Determine the [x, y] coordinate at the center of the cell enclosing the given text.  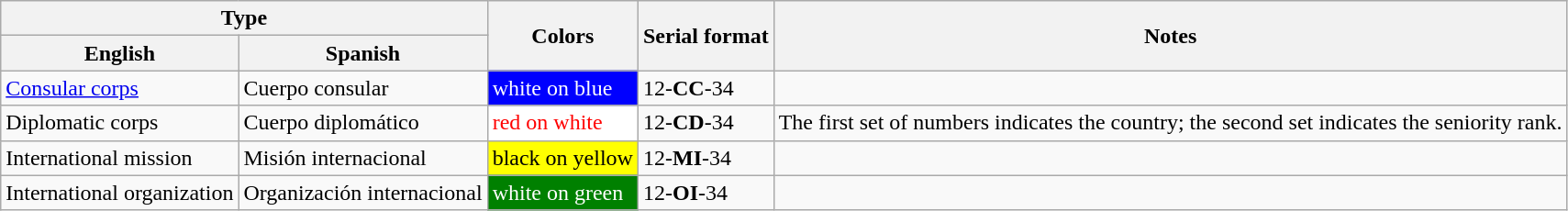
The first set of numbers indicates the country; the second set indicates the seniority rank. [1171, 123]
12-CD-34 [706, 123]
Colors [562, 36]
Cuerpo diplomático [363, 123]
Notes [1171, 36]
12-CC-34 [706, 88]
Spanish [363, 53]
Serial format [706, 36]
12-MI-34 [706, 158]
white on green [562, 193]
white on blue [562, 88]
Type [244, 18]
red on white [562, 123]
Misión internacional [363, 158]
English [119, 53]
Diplomatic corps [119, 123]
International organization [119, 193]
12-OI-34 [706, 193]
Consular corps [119, 88]
Organización internacional [363, 193]
black on yellow [562, 158]
Cuerpo consular [363, 88]
International mission [119, 158]
